Identify which cell holds the provided text, then report its (X, Y) central coordinate. 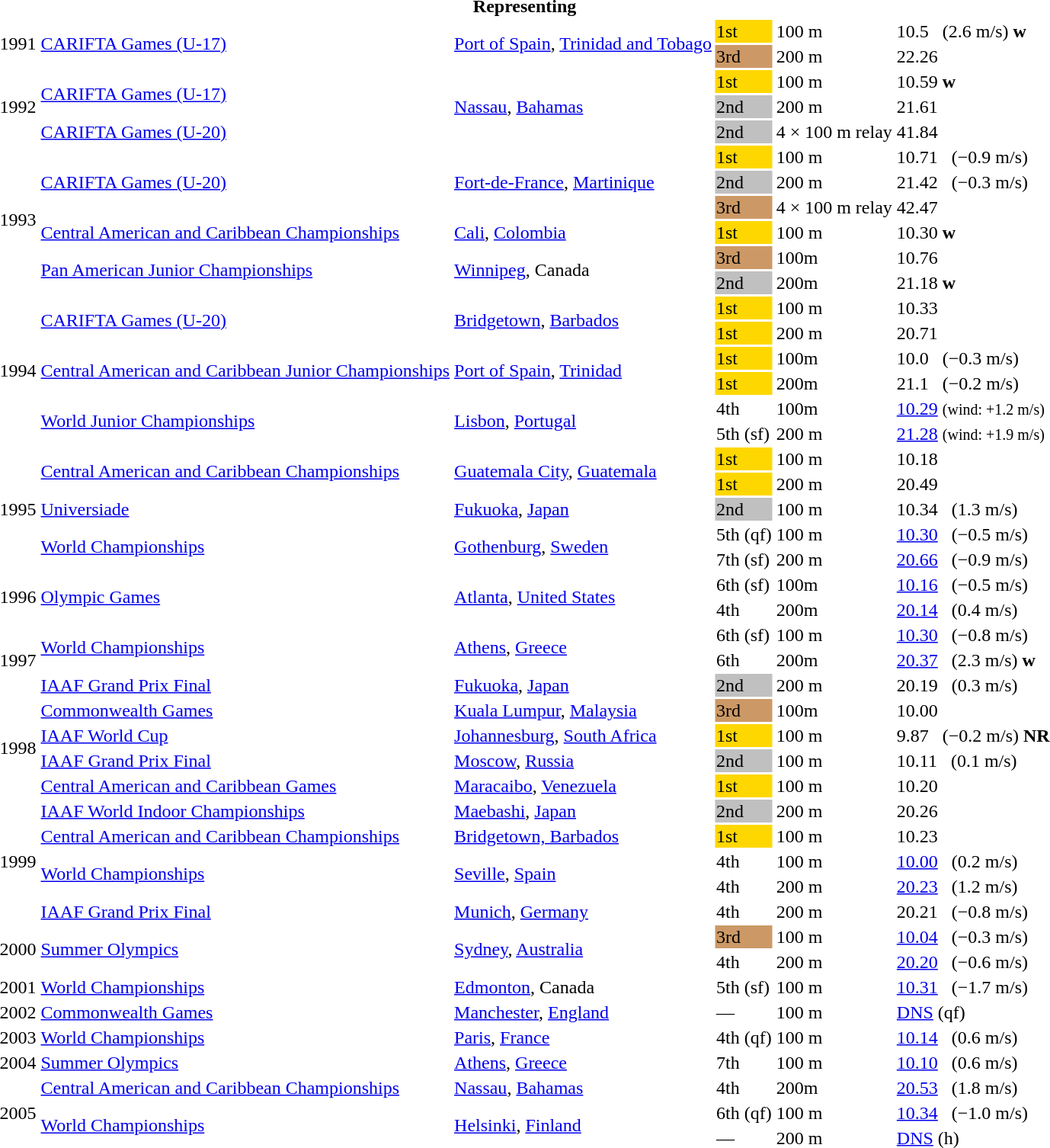
— (744, 1012)
4th (qf) (744, 1037)
Maracaibo, Venezuela (584, 786)
Kuala Lumpur, Malaysia (584, 710)
Port of Spain, Trinidad (584, 370)
Lisbon, Portugal (584, 421)
Guatemala City, Guatemala (584, 471)
Johannesburg, South Africa (584, 736)
Moscow, Russia (584, 761)
7th (744, 1063)
Cali, Colombia (584, 232)
Port of Spain, Trinidad and Tobago (584, 44)
Olympic Games (245, 598)
Maebashi, Japan (584, 811)
World Junior Championships (245, 421)
5th (qf) (744, 534)
6th (744, 660)
IAAF World Indoor Championships (245, 811)
Pan American Junior Championships (245, 270)
7th (sf) (744, 560)
Central American and Caribbean Junior Championships (245, 370)
Manchester, England (584, 1012)
6th (qf) (744, 1113)
Central American and Caribbean Games (245, 786)
Gothenburg, Sweden (584, 547)
Winnipeg, Canada (584, 270)
Atlanta, United States (584, 598)
Munich, Germany (584, 912)
Edmonton, Canada (584, 987)
Seville, Spain (584, 874)
Fort-de-France, Martinique (584, 182)
Universiade (245, 509)
Sydney, Australia (584, 950)
IAAF World Cup (245, 736)
Paris, France (584, 1037)
